Extract the [X, Y] coordinate from the center of the cell holding the provided text.  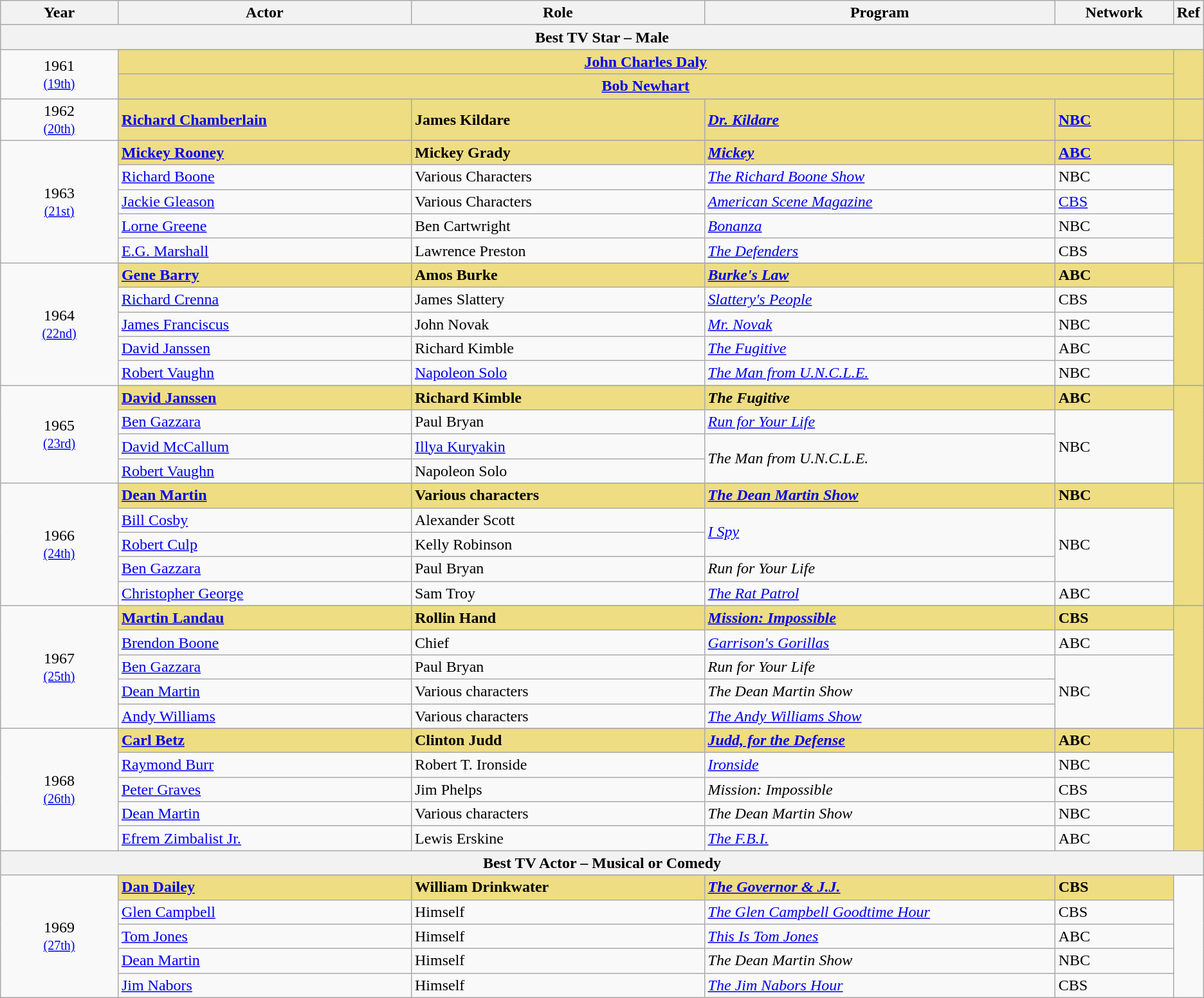
Ironside [880, 765]
Richard Chamberlain [264, 120]
1962 (20th) [59, 120]
Slattery's People [880, 299]
The Richard Boone Show [880, 177]
1967 (25th) [59, 667]
American Scene Magazine [880, 201]
Best TV Star – Male [602, 37]
Andy Williams [264, 716]
John Novak [558, 324]
1961 (19th) [59, 74]
Martin Landau [264, 618]
1968 (26th) [59, 790]
Raymond Burr [264, 765]
Ref [1189, 13]
Bill Cosby [264, 520]
Jim Phelps [558, 790]
The Rat Patrol [880, 593]
James Kildare [558, 120]
James Franciscus [264, 324]
Mr. Novak [880, 324]
Bob Newhart [646, 86]
Chief [558, 642]
E.G. Marshall [264, 250]
Alexander Scott [558, 520]
James Slattery [558, 299]
Ben Cartwright [558, 226]
Dr. Kildare [880, 120]
Illya Kuryakin [558, 447]
William Drinkwater [558, 887]
Jim Nabors [264, 985]
Robert Culp [264, 544]
Sam Troy [558, 593]
Bonanza [880, 226]
Tom Jones [264, 936]
Robert T. Ironside [558, 765]
The Governor & J.J. [880, 887]
Judd, for the Defense [880, 741]
1969 (27th) [59, 936]
Mickey Grady [558, 152]
John Charles Daly [646, 62]
Peter Graves [264, 790]
1966 (24th) [59, 544]
Glen Campbell [264, 912]
Efrem Zimbalist Jr. [264, 838]
Actor [264, 13]
Mickey Rooney [264, 152]
This Is Tom Jones [880, 936]
Burke's Law [880, 275]
The F.B.I. [880, 838]
Rollin Hand [558, 618]
Dan Dailey [264, 887]
Richard Boone [264, 177]
1965 (23rd) [59, 434]
Network [1114, 13]
Gene Barry [264, 275]
Richard Crenna [264, 299]
David McCallum [264, 447]
Role [558, 13]
The Andy Williams Show [880, 716]
Jackie Gleason [264, 201]
Year [59, 13]
1964 (22nd) [59, 324]
Lewis Erskine [558, 838]
Christopher George [264, 593]
Kelly Robinson [558, 544]
Lorne Greene [264, 226]
1963 (21st) [59, 201]
Best TV Actor – Musical or Comedy [602, 863]
Mickey [880, 152]
The Jim Nabors Hour [880, 985]
Carl Betz [264, 741]
Amos Burke [558, 275]
The Glen Campbell Goodtime Hour [880, 912]
Garrison's Gorillas [880, 642]
Brendon Boone [264, 642]
I Spy [880, 532]
The Defenders [880, 250]
Program [880, 13]
Clinton Judd [558, 741]
Lawrence Preston [558, 250]
